Find where the given text appears and provide that cell's center as (X, Y) coordinate. 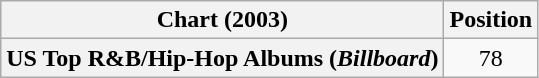
Chart (2003) (222, 20)
Position (491, 20)
US Top R&B/Hip-Hop Albums (Billboard) (222, 58)
78 (491, 58)
